From the cell containing the given text, extract its center point as [x, y] coordinate. 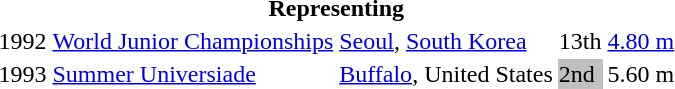
Buffalo, United States [446, 74]
World Junior Championships [193, 41]
Summer Universiade [193, 74]
Seoul, South Korea [446, 41]
2nd [580, 74]
13th [580, 41]
